Output the (X, Y) coordinate of the center of the cell containing the given text.  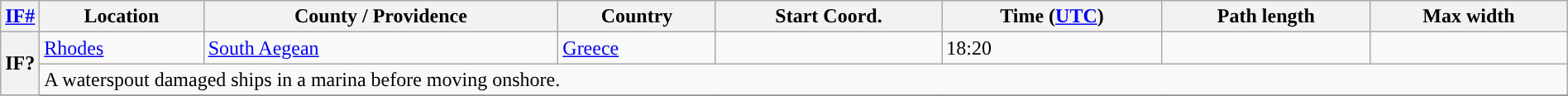
Greece (637, 48)
Time (UTC) (1052, 17)
Rhodes (122, 48)
Country (637, 17)
Path length (1266, 17)
Location (122, 17)
IF? (20, 64)
Start Coord. (829, 17)
18:20 (1052, 48)
Max width (1469, 17)
County / Providence (380, 17)
A waterspout damaged ships in a marina before moving onshore. (804, 79)
IF# (20, 17)
South Aegean (380, 48)
